Pinpoint the cell where the given text exists, returning its (X, Y) midpoint coordinate. 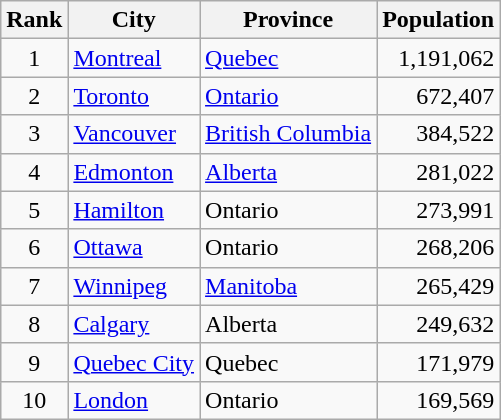
268,206 (438, 248)
1 (34, 58)
10 (34, 400)
Province (288, 20)
Montreal (134, 58)
British Columbia (288, 134)
Calgary (134, 324)
265,429 (438, 286)
5 (34, 210)
Population (438, 20)
9 (34, 362)
Toronto (134, 96)
Hamilton (134, 210)
384,522 (438, 134)
Rank (34, 20)
Quebec City (134, 362)
3 (34, 134)
Manitoba (288, 286)
Ottawa (134, 248)
249,632 (438, 324)
8 (34, 324)
4 (34, 172)
273,991 (438, 210)
6 (34, 248)
2 (34, 96)
169,569 (438, 400)
London (134, 400)
1,191,062 (438, 58)
Winnipeg (134, 286)
672,407 (438, 96)
171,979 (438, 362)
281,022 (438, 172)
Edmonton (134, 172)
7 (34, 286)
City (134, 20)
Vancouver (134, 134)
